Search for the cell housing the specified text and yield its (X, Y) center coordinate. 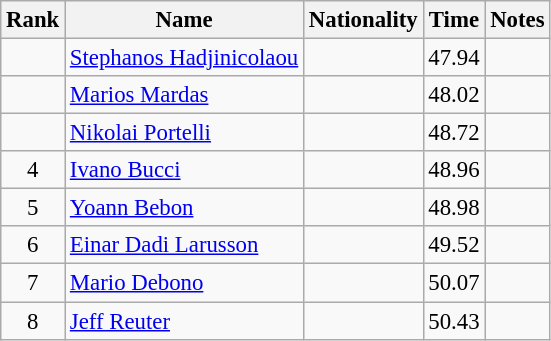
Nikolai Portelli (184, 133)
48.96 (454, 170)
8 (33, 321)
49.52 (454, 245)
Nationality (364, 20)
7 (33, 283)
6 (33, 245)
48.72 (454, 133)
5 (33, 208)
Rank (33, 20)
4 (33, 170)
Marios Mardas (184, 95)
Einar Dadi Larusson (184, 245)
Ivano Bucci (184, 170)
50.07 (454, 283)
Notes (518, 20)
48.98 (454, 208)
Jeff Reuter (184, 321)
Yoann Bebon (184, 208)
Mario Debono (184, 283)
50.43 (454, 321)
Time (454, 20)
47.94 (454, 58)
48.02 (454, 95)
Name (184, 20)
Stephanos Hadjinicolaou (184, 58)
